Output the (X, Y) coordinate of the center of the cell containing the given text.  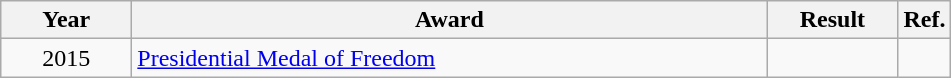
Result (832, 20)
Ref. (924, 20)
Presidential Medal of Freedom (450, 58)
2015 (66, 58)
Year (66, 20)
Award (450, 20)
